Return (X, Y) of the center of cell containing provided text 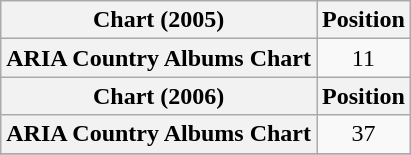
37 (364, 134)
11 (364, 58)
Chart (2006) (159, 96)
Chart (2005) (159, 20)
